Return [x, y] of the center of cell containing provided text 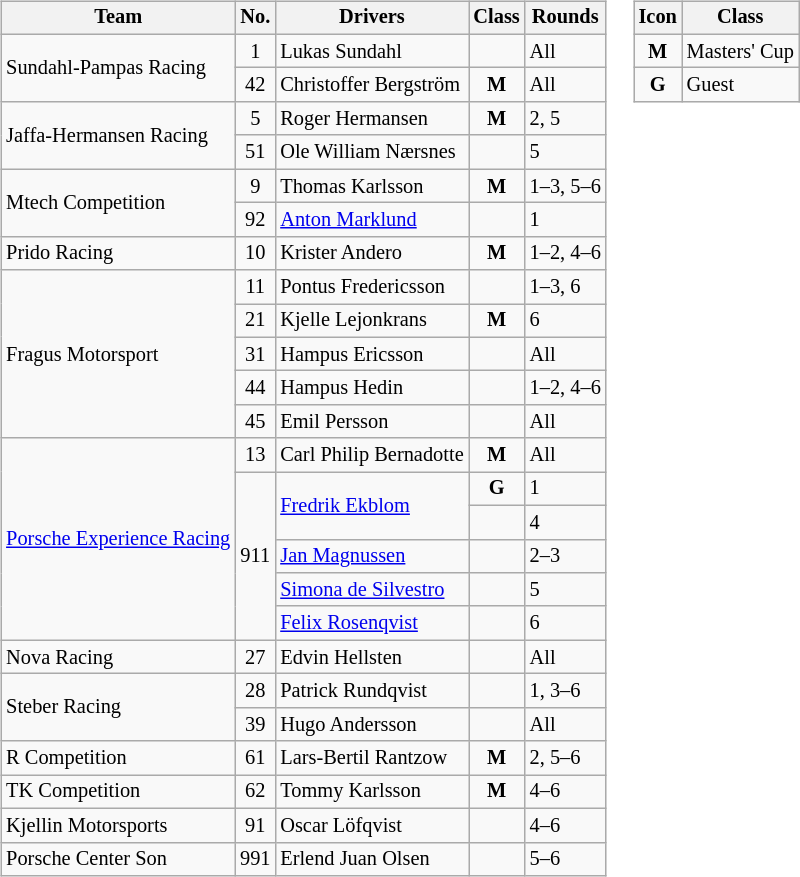
42 [255, 85]
Mtech Competition [118, 202]
31 [255, 354]
Kjelle Lejonkrans [372, 321]
10 [255, 253]
Porsche Experience Racing [118, 539]
Roger Hermansen [372, 119]
51 [255, 152]
Erlend Juan Olsen [372, 859]
Felix Rosenqvist [372, 623]
Pontus Fredericsson [372, 287]
Simona de Silvestro [372, 590]
62 [255, 792]
21 [255, 321]
Fredrik Ekblom [372, 506]
11 [255, 287]
Sundahl-Pampas Racing [118, 68]
Edvin Hellsten [372, 657]
1–3, 6 [566, 287]
1–3, 5–6 [566, 186]
Tommy Karlsson [372, 792]
Emil Persson [372, 422]
61 [255, 758]
Lukas Sundahl [372, 51]
45 [255, 422]
Kjellin Motorsports [118, 825]
Hugo Andersson [372, 724]
28 [255, 691]
Fragus Motorsport [118, 354]
Icon [658, 18]
13 [255, 455]
TK Competition [118, 792]
Patrick Rundqvist [372, 691]
Rounds [566, 18]
44 [255, 388]
92 [255, 220]
No. [255, 18]
Thomas Karlsson [372, 186]
2, 5–6 [566, 758]
Jaffa-Hermansen Racing [118, 136]
39 [255, 724]
4 [566, 522]
Jan Magnussen [372, 556]
1, 3–6 [566, 691]
2–3 [566, 556]
R Competition [118, 758]
Drivers [372, 18]
5–6 [566, 859]
991 [255, 859]
Steber Racing [118, 708]
Team [118, 18]
Oscar Löfqvist [372, 825]
Guest [740, 85]
Ole William Nærsnes [372, 152]
Krister Andero [372, 253]
Prido Racing [118, 253]
Hampus Ericsson [372, 354]
Nova Racing [118, 657]
91 [255, 825]
911 [255, 556]
Lars-Bertil Rantzow [372, 758]
Christoffer Bergström [372, 85]
Hampus Hedin [372, 388]
9 [255, 186]
27 [255, 657]
2, 5 [566, 119]
Masters' Cup [740, 51]
Carl Philip Bernadotte [372, 455]
Porsche Center Son [118, 859]
Anton Marklund [372, 220]
